Capture the cell that displays the provided text and extract its [X, Y] central coordinate. 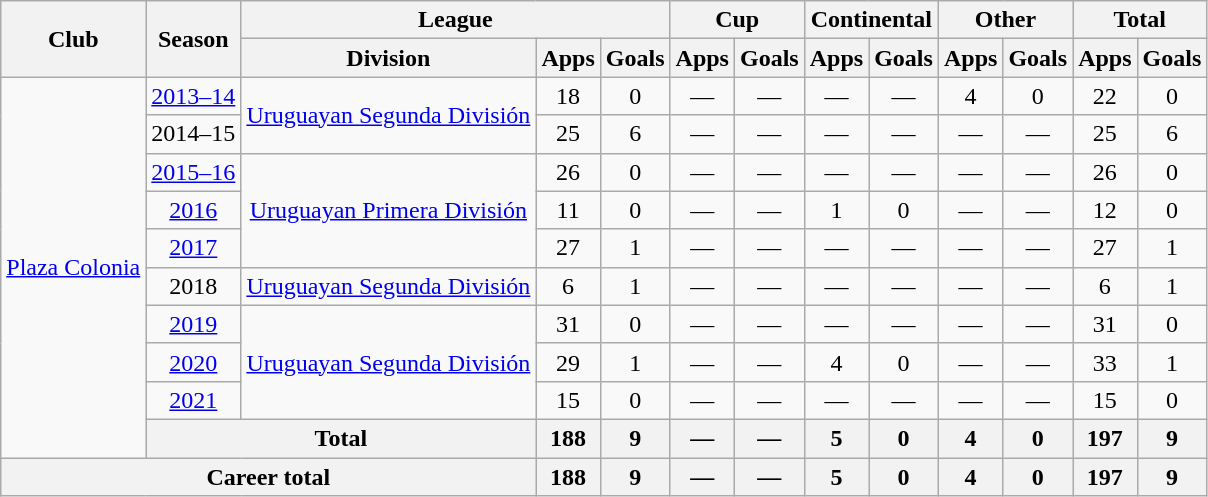
29 [568, 362]
League [456, 20]
2016 [194, 210]
2014–15 [194, 134]
Division [388, 58]
Uruguayan Primera División [388, 210]
22 [1105, 96]
2017 [194, 248]
Career total [268, 477]
Plaza Colonia [74, 268]
Season [194, 39]
Club [74, 39]
Continental [871, 20]
11 [568, 210]
33 [1105, 362]
2015–16 [194, 172]
2013–14 [194, 96]
12 [1105, 210]
Cup [737, 20]
Other [1005, 20]
2018 [194, 286]
2019 [194, 324]
2020 [194, 362]
18 [568, 96]
2021 [194, 400]
